From the cell containing the given text, extract its center point as (x, y) coordinate. 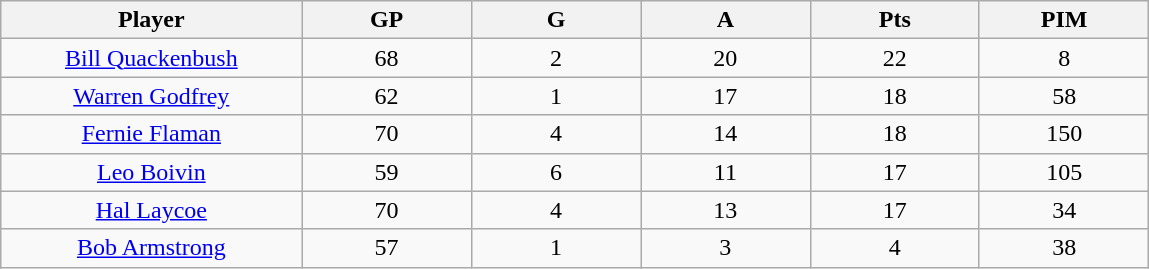
3 (726, 248)
PIM (1064, 20)
58 (1064, 96)
8 (1064, 58)
14 (726, 134)
105 (1064, 172)
Bill Quackenbush (152, 58)
20 (726, 58)
GP (386, 20)
150 (1064, 134)
Warren Godfrey (152, 96)
57 (386, 248)
Fernie Flaman (152, 134)
Hal Laycoe (152, 210)
62 (386, 96)
59 (386, 172)
68 (386, 58)
11 (726, 172)
Pts (894, 20)
22 (894, 58)
Player (152, 20)
A (726, 20)
G (556, 20)
Leo Boivin (152, 172)
2 (556, 58)
Bob Armstrong (152, 248)
6 (556, 172)
34 (1064, 210)
38 (1064, 248)
13 (726, 210)
